Return (x, y) of the center of cell containing provided text 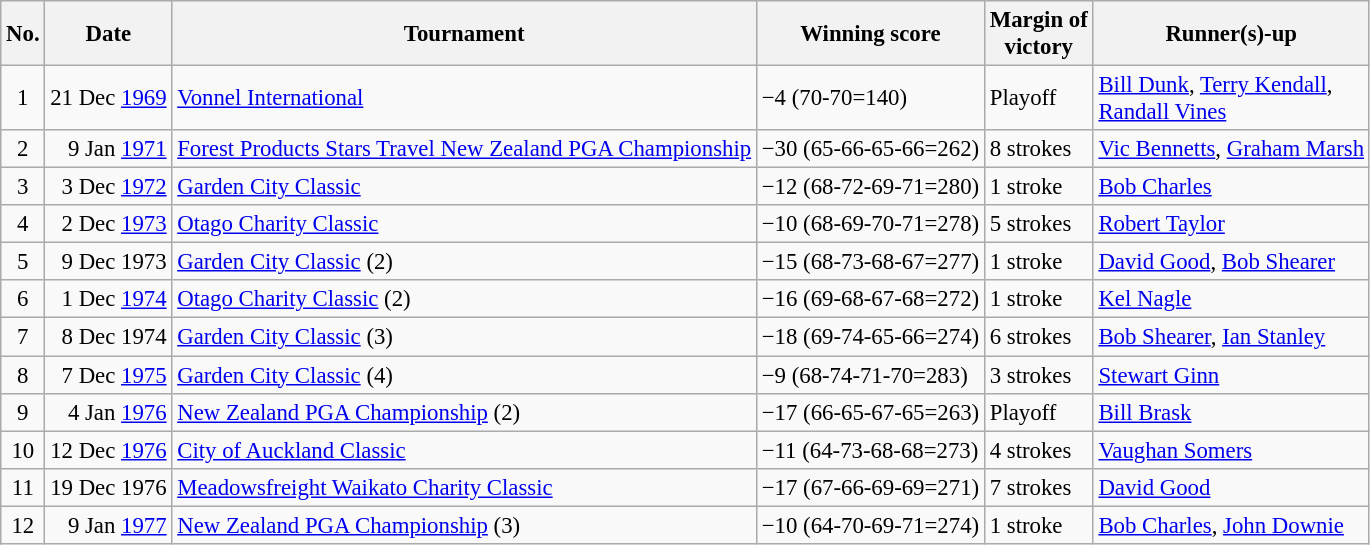
Runner(s)-up (1231, 34)
Bill Brask (1231, 412)
−17 (67-66-69-69=271) (870, 487)
−16 (69-68-67-68=272) (870, 299)
Otago Charity Classic (464, 224)
Otago Charity Classic (2) (464, 299)
Tournament (464, 34)
7 strokes (1038, 487)
Garden City Classic (4) (464, 375)
Garden City Classic (464, 187)
7 Dec 1975 (108, 375)
6 strokes (1038, 337)
−4 (70-70=140) (870, 98)
−11 (64-73-68-68=273) (870, 450)
Date (108, 34)
5 (23, 262)
David Good (1231, 487)
−10 (64-70-69-71=274) (870, 525)
Stewart Ginn (1231, 375)
Bob Charles, John Downie (1231, 525)
−12 (68-72-69-71=280) (870, 187)
8 Dec 1974 (108, 337)
−17 (66-65-67-65=263) (870, 412)
21 Dec 1969 (108, 98)
3 strokes (1038, 375)
−15 (68-73-68-67=277) (870, 262)
4 strokes (1038, 450)
8 strokes (1038, 149)
Robert Taylor (1231, 224)
Kel Nagle (1231, 299)
1 (23, 98)
9 (23, 412)
Garden City Classic (3) (464, 337)
6 (23, 299)
David Good, Bob Shearer (1231, 262)
12 Dec 1976 (108, 450)
1 Dec 1974 (108, 299)
19 Dec 1976 (108, 487)
2 Dec 1973 (108, 224)
2 (23, 149)
Margin ofvictory (1038, 34)
−18 (69-74-65-66=274) (870, 337)
City of Auckland Classic (464, 450)
Vic Bennetts, Graham Marsh (1231, 149)
Winning score (870, 34)
3 Dec 1972 (108, 187)
Vonnel International (464, 98)
7 (23, 337)
Meadowsfreight Waikato Charity Classic (464, 487)
11 (23, 487)
9 Dec 1973 (108, 262)
4 Jan 1976 (108, 412)
3 (23, 187)
4 (23, 224)
Vaughan Somers (1231, 450)
9 Jan 1977 (108, 525)
Bill Dunk, Terry Kendall, Randall Vines (1231, 98)
Forest Products Stars Travel New Zealand PGA Championship (464, 149)
Garden City Classic (2) (464, 262)
−30 (65-66-65-66=262) (870, 149)
5 strokes (1038, 224)
Bob Charles (1231, 187)
−9 (68-74-71-70=283) (870, 375)
8 (23, 375)
New Zealand PGA Championship (2) (464, 412)
−10 (68-69-70-71=278) (870, 224)
No. (23, 34)
Bob Shearer, Ian Stanley (1231, 337)
12 (23, 525)
10 (23, 450)
New Zealand PGA Championship (3) (464, 525)
9 Jan 1971 (108, 149)
